From the cell containing the given text, extract its center point as [x, y] coordinate. 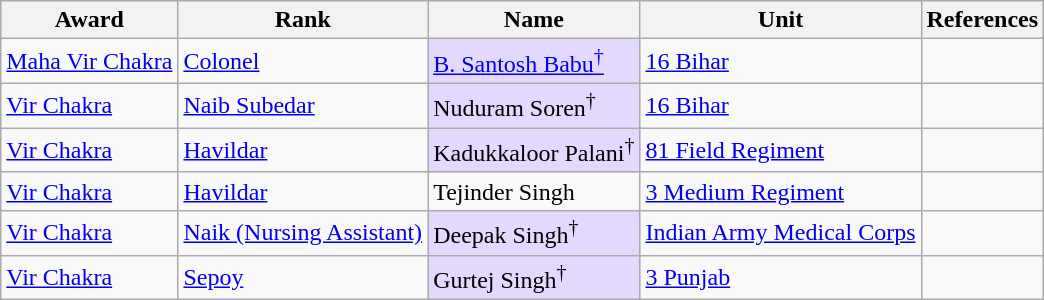
3 Medium Regiment [780, 191]
3 Punjab [780, 278]
Naik (Nursing Assistant) [303, 234]
Unit [780, 20]
Colonel [303, 62]
B. Santosh Babu† [534, 62]
References [982, 20]
Deepak Singh† [534, 234]
Rank [303, 20]
Award [90, 20]
Kadukkaloor Palani† [534, 150]
Naib Subedar [303, 106]
Maha Vir Chakra [90, 62]
81 Field Regiment [780, 150]
Sepoy [303, 278]
Indian Army Medical Corps [780, 234]
Name [534, 20]
Nuduram Soren† [534, 106]
Gurtej Singh† [534, 278]
Tejinder Singh [534, 191]
